Find where the given text appears and provide that cell's center as [X, Y] coordinate. 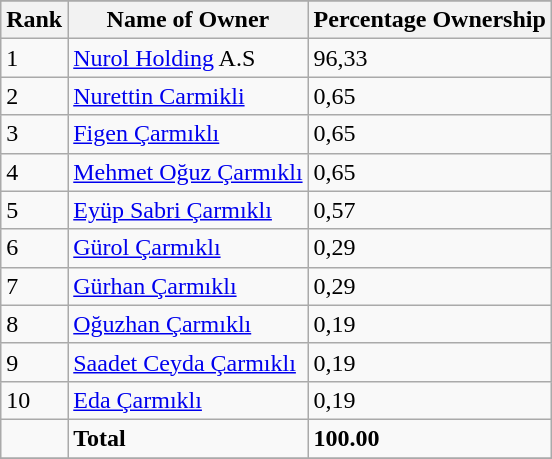
Total [188, 438]
4 [34, 172]
10 [34, 400]
96,33 [430, 58]
Gürhan Çarmıklı [188, 286]
9 [34, 362]
7 [34, 286]
Saadet Ceyda Çarmıklı [188, 362]
8 [34, 324]
Eda Çarmıklı [188, 400]
Rank [34, 20]
Figen Çarmıklı [188, 134]
0,57 [430, 210]
Percentage Ownership [430, 20]
Nurol Holding A.S [188, 58]
Mehmet Oğuz Çarmıklı [188, 172]
Eyüp Sabri Çarmıklı [188, 210]
100.00 [430, 438]
Gürol Çarmıklı [188, 248]
Name of Owner [188, 20]
1 [34, 58]
Oğuzhan Çarmıklı [188, 324]
3 [34, 134]
2 [34, 96]
5 [34, 210]
Nurettin Carmikli [188, 96]
6 [34, 248]
